Search for the cell housing the specified text and yield its [X, Y] center coordinate. 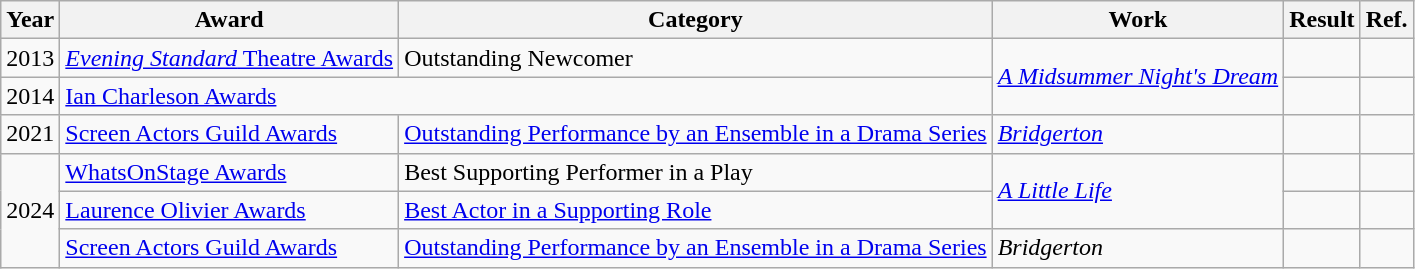
Category [696, 20]
Ref. [1386, 20]
2021 [30, 134]
Best Actor in a Supporting Role [696, 210]
Award [230, 20]
2024 [30, 210]
Work [1138, 20]
Best Supporting Performer in a Play [696, 172]
Year [30, 20]
WhatsOnStage Awards [230, 172]
2013 [30, 58]
Evening Standard Theatre Awards [230, 58]
Result [1322, 20]
A Midsummer Night's Dream [1138, 77]
2014 [30, 96]
A Little Life [1138, 191]
Ian Charleson Awards [526, 96]
Outstanding Newcomer [696, 58]
Laurence Olivier Awards [230, 210]
